Locate the cell with the specified text and output its (x, y) center coordinate. 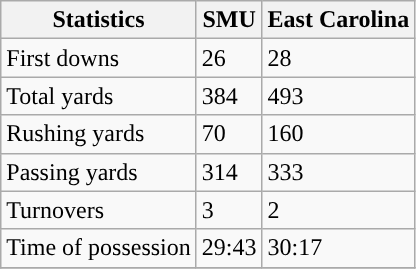
160 (338, 134)
Rushing yards (99, 134)
28 (338, 58)
333 (338, 172)
Time of possession (99, 248)
Passing yards (99, 172)
Statistics (99, 20)
384 (229, 96)
SMU (229, 20)
314 (229, 172)
Total yards (99, 96)
30:17 (338, 248)
29:43 (229, 248)
Turnovers (99, 210)
70 (229, 134)
493 (338, 96)
26 (229, 58)
East Carolina (338, 20)
3 (229, 210)
First downs (99, 58)
2 (338, 210)
